Locate the cell with the specified text and output its [x, y] center coordinate. 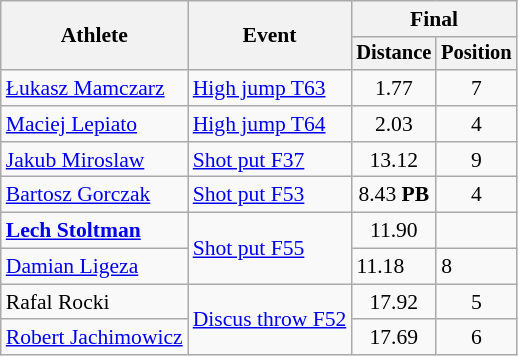
13.12 [394, 160]
Jakub Miroslaw [94, 160]
9 [476, 160]
8 [476, 267]
8.43 PB [394, 195]
11.18 [394, 267]
17.92 [394, 302]
High jump T64 [270, 124]
Rafal Rocki [94, 302]
Final [434, 19]
11.90 [394, 231]
Robert Jachimowicz [94, 338]
2.03 [394, 124]
Łukasz Mamczarz [94, 88]
Shot put F37 [270, 160]
Distance [394, 54]
High jump T63 [270, 88]
Lech Stoltman [94, 231]
Shot put F53 [270, 195]
1.77 [394, 88]
5 [476, 302]
Shot put F55 [270, 248]
Event [270, 36]
Damian Ligeza [94, 267]
Maciej Lepiato [94, 124]
17.69 [394, 338]
Athlete [94, 36]
Bartosz Gorczak [94, 195]
Discus throw F52 [270, 320]
Position [476, 54]
6 [476, 338]
7 [476, 88]
